Output the (x, y) coordinate of the center of the cell containing the given text.  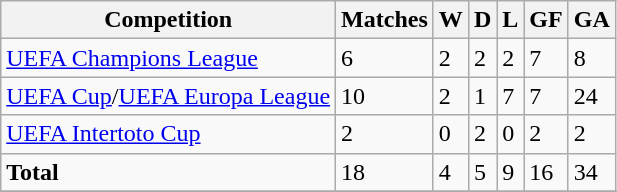
UEFA Intertoto Cup (168, 134)
GF (546, 20)
9 (510, 172)
16 (546, 172)
L (510, 20)
Competition (168, 20)
5 (482, 172)
24 (592, 96)
1 (482, 96)
10 (385, 96)
4 (450, 172)
6 (385, 58)
34 (592, 172)
18 (385, 172)
UEFA Champions League (168, 58)
GA (592, 20)
D (482, 20)
W (450, 20)
UEFA Cup/UEFA Europa League (168, 96)
Total (168, 172)
Matches (385, 20)
8 (592, 58)
